Locate the cell with the specified text and output its [x, y] center coordinate. 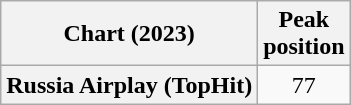
Peakposition [304, 34]
Chart (2023) [130, 34]
77 [304, 85]
Russia Airplay (TopHit) [130, 85]
